Extract the (x, y) coordinate from the center of the cell holding the provided text.  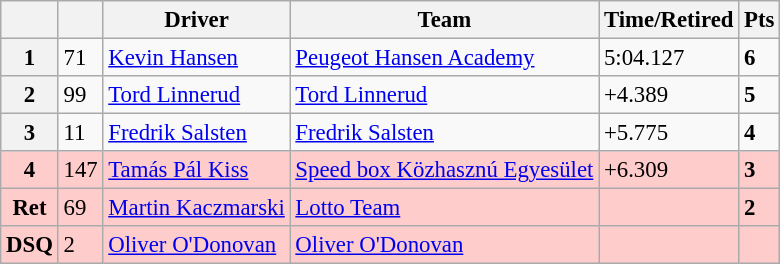
71 (80, 58)
DSQ (30, 245)
Peugeot Hansen Academy (444, 58)
Driver (196, 20)
Tamás Pál Kiss (196, 170)
1 (30, 58)
5:04.127 (669, 58)
+6.309 (669, 170)
Speed box Közhasznú Egyesület (444, 170)
69 (80, 208)
Team (444, 20)
Ret (30, 208)
6 (760, 58)
Time/Retired (669, 20)
Pts (760, 20)
+4.389 (669, 95)
147 (80, 170)
Kevin Hansen (196, 58)
Lotto Team (444, 208)
11 (80, 133)
99 (80, 95)
Martin Kaczmarski (196, 208)
+5.775 (669, 133)
5 (760, 95)
